From the cell containing the given text, extract its center point as [X, Y] coordinate. 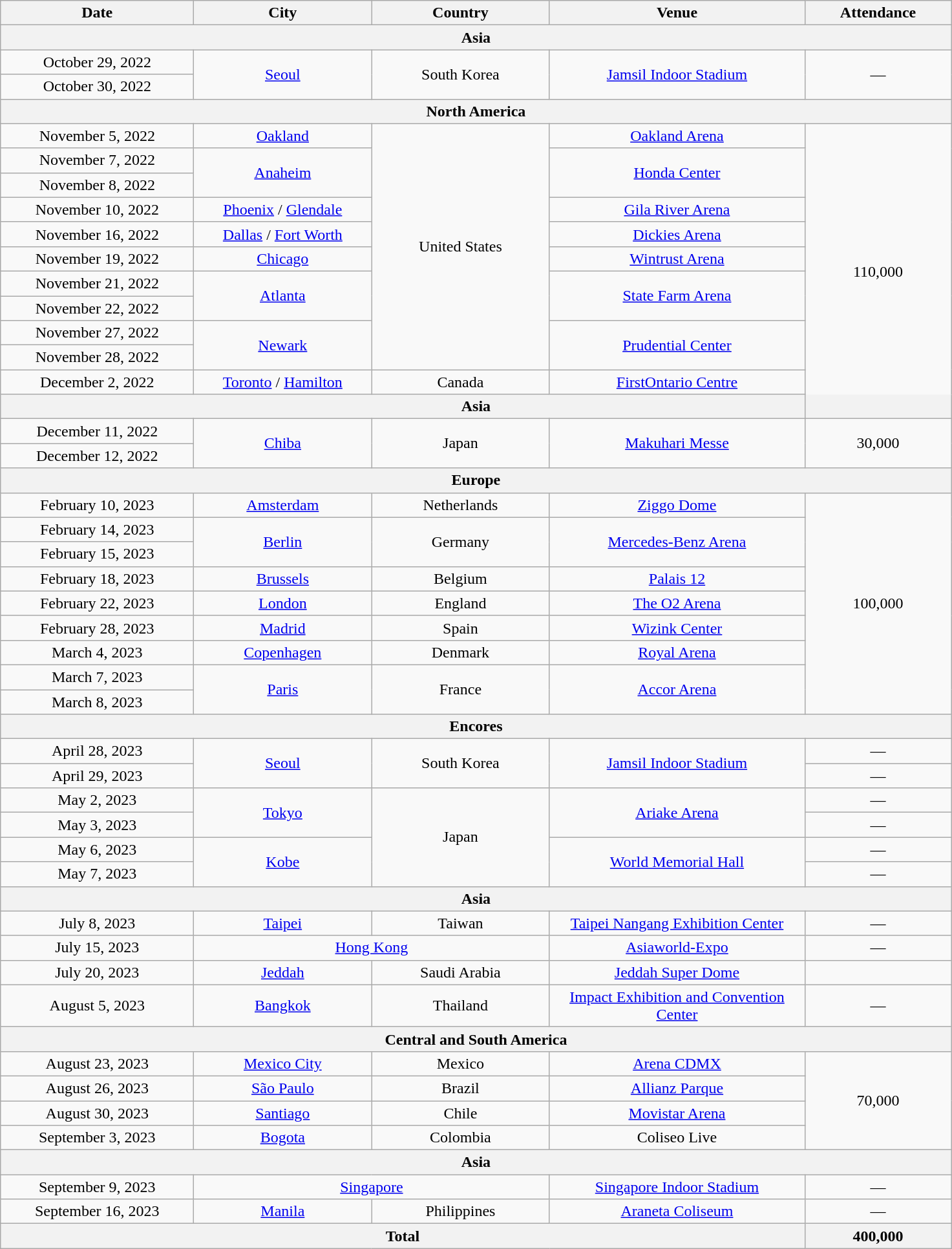
Tokyo [283, 813]
Wintrust Arena [677, 259]
December 11, 2022 [97, 431]
December 2, 2022 [97, 382]
Mexico City [283, 1063]
November 27, 2022 [97, 333]
Country [460, 13]
Asiaworld-Expo [677, 948]
Honda Center [677, 173]
March 8, 2023 [97, 701]
Dickies Arena [677, 234]
Singapore Indoor Stadium [677, 1187]
Coliseo Live [677, 1138]
Phoenix / Glendale [283, 209]
February 15, 2023 [97, 554]
Mercedes-Benz Arena [677, 542]
Total [403, 1236]
February 10, 2023 [97, 505]
Amsterdam [283, 505]
Chile [460, 1113]
United States [460, 247]
November 8, 2022 [97, 185]
Singapore [372, 1187]
February 14, 2023 [97, 529]
Allianz Parque [677, 1088]
Newark [283, 345]
Canada [460, 382]
November 5, 2022 [97, 136]
February 28, 2023 [97, 628]
August 23, 2023 [97, 1063]
Europe [476, 480]
North America [476, 111]
Taipei [283, 923]
Netherlands [460, 505]
Taipei Nangang Exhibition Center [677, 923]
São Paulo [283, 1088]
November 16, 2022 [97, 234]
November 28, 2022 [97, 358]
Accor Arena [677, 689]
Kobe [283, 862]
September 9, 2023 [97, 1187]
City [283, 13]
September 16, 2023 [97, 1212]
London [283, 603]
400,000 [878, 1236]
Colombia [460, 1138]
February 22, 2023 [97, 603]
Paris [283, 689]
November 21, 2022 [97, 283]
Bangkok [283, 1006]
Oakland Arena [677, 136]
July 8, 2023 [97, 923]
Prudential Center [677, 345]
Jeddah Super Dome [677, 972]
Araneta Coliseum [677, 1212]
England [460, 603]
Madrid [283, 628]
Ariake Arena [677, 813]
Venue [677, 13]
Saudi Arabia [460, 972]
30,000 [878, 443]
Encores [476, 727]
Central and South America [476, 1039]
Manila [283, 1212]
FirstOntario Centre [677, 382]
August 26, 2023 [97, 1088]
August 30, 2023 [97, 1113]
Hong Kong [372, 948]
Arena CDMX [677, 1063]
Chicago [283, 259]
April 29, 2023 [97, 776]
The O2 Arena [677, 603]
February 18, 2023 [97, 579]
Makuhari Messe [677, 443]
October 29, 2022 [97, 62]
November 22, 2022 [97, 308]
Royal Arena [677, 652]
Oakland [283, 136]
Wizink Center [677, 628]
March 7, 2023 [97, 677]
Taiwan [460, 923]
March 4, 2023 [97, 652]
Jeddah [283, 972]
Chiba [283, 443]
July 15, 2023 [97, 948]
May 6, 2023 [97, 849]
December 12, 2022 [97, 456]
April 28, 2023 [97, 751]
October 30, 2022 [97, 87]
May 3, 2023 [97, 825]
Toronto / Hamilton [283, 382]
Brazil [460, 1088]
Belgium [460, 579]
May 2, 2023 [97, 800]
Attendance [878, 13]
Philippines [460, 1212]
Palais 12 [677, 579]
Movistar Arena [677, 1113]
Copenhagen [283, 652]
Date [97, 13]
Thailand [460, 1006]
Ziggo Dome [677, 505]
Denmark [460, 652]
State Farm Arena [677, 295]
November 10, 2022 [97, 209]
Bogota [283, 1138]
Santiago [283, 1113]
May 7, 2023 [97, 874]
Berlin [283, 542]
September 3, 2023 [97, 1138]
France [460, 689]
Spain [460, 628]
November 19, 2022 [97, 259]
Atlanta [283, 295]
November 7, 2022 [97, 160]
Mexico [460, 1063]
100,000 [878, 604]
Dallas / Fort Worth [283, 234]
Brussels [283, 579]
Anaheim [283, 173]
July 20, 2023 [97, 972]
Gila River Arena [677, 209]
August 5, 2023 [97, 1006]
70,000 [878, 1100]
110,000 [878, 272]
World Memorial Hall [677, 862]
Germany [460, 542]
Impact Exhibition and Convention Center [677, 1006]
